Find where the given text appears and provide that cell's center as (X, Y) coordinate. 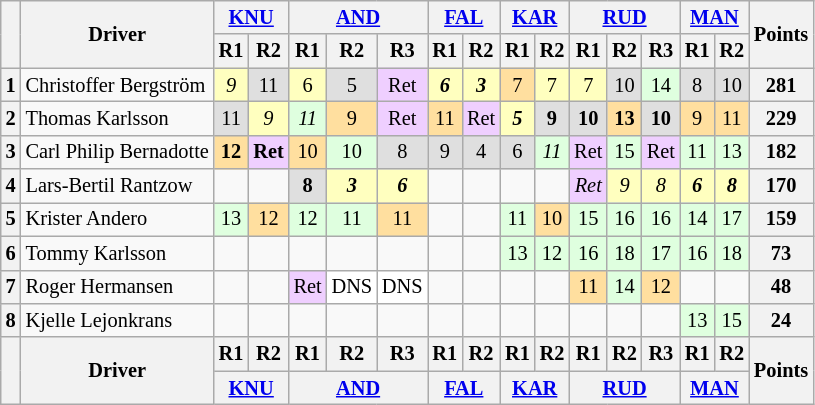
Tommy Karlsson (118, 253)
48 (781, 287)
24 (781, 320)
159 (781, 219)
Christoffer Bergström (118, 85)
Thomas Karlsson (118, 118)
281 (781, 85)
170 (781, 186)
Krister Andero (118, 219)
Kjelle Lejonkrans (118, 320)
Lars-Bertil Rantzow (118, 186)
2 (11, 118)
182 (781, 152)
1 (11, 85)
Roger Hermansen (118, 287)
Carl Philip Bernadotte (118, 152)
229 (781, 118)
73 (781, 253)
